Pinpoint the cell where the given text exists, returning its [X, Y] midpoint coordinate. 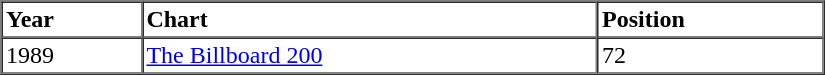
72 [711, 56]
1989 [72, 56]
Year [72, 20]
The Billboard 200 [370, 56]
Chart [370, 20]
Position [711, 20]
